Determine the (X, Y) coordinate at the center of the cell enclosing the given text.  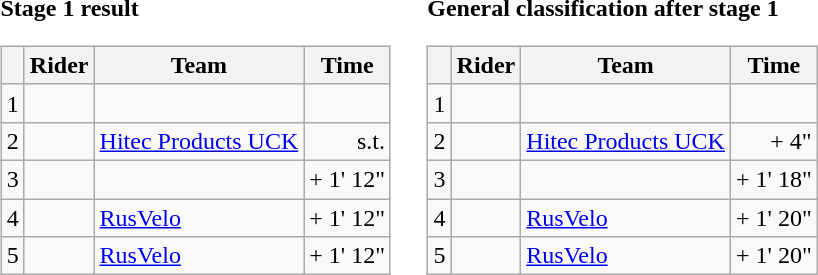
+ 4" (774, 141)
+ 1' 18" (774, 179)
s.t. (348, 141)
